Scan for the cell matching the given text and deliver its [x, y] coordinate at center. 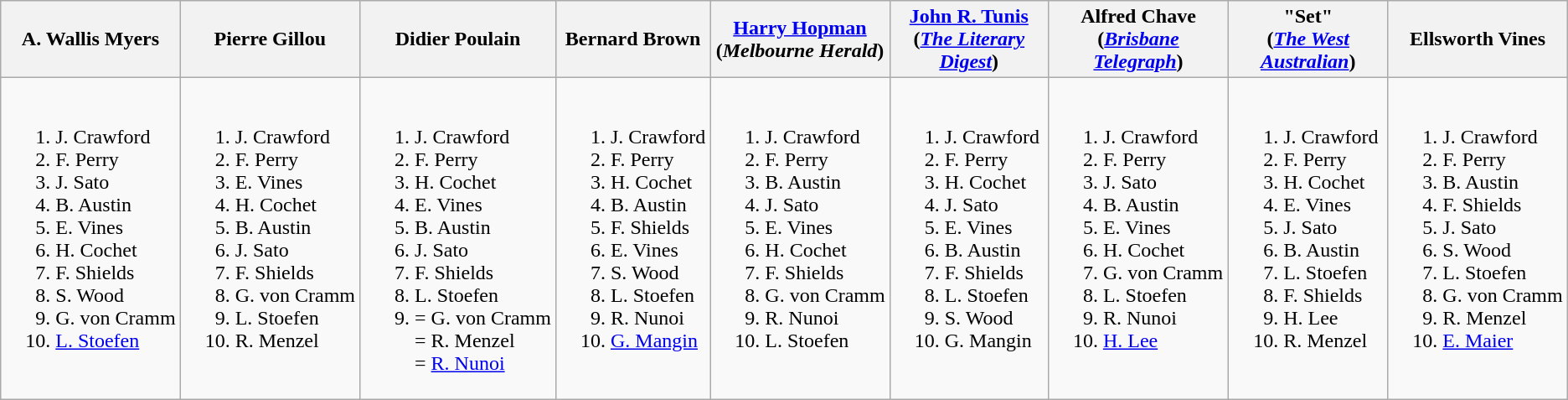
J. Crawford F. Perry H. Cochet E. Vines J. Sato B. Austin L. Stoefen F. Shields H. Lee R. Menzel [1308, 238]
"Set"(The West Australian) [1308, 39]
Bernard Brown [632, 39]
Alfred Chave(Brisbane Telegraph) [1137, 39]
Ellsworth Vines [1478, 39]
J. Crawford F. Perry J. Sato B. Austin E. Vines H. Cochet G. von Cramm L. Stoefen R. Nunoi H. Lee [1137, 238]
J. Crawford F. Perry E. Vines H. Cochet B. Austin J. Sato F. Shields G. von Cramm L. Stoefen R. Menzel [270, 238]
J. Crawford F. Perry H. Cochet B. Austin F. Shields E. Vines S. Wood L. Stoefen R. Nunoi G. Mangin [632, 238]
Harry Hopman(Melbourne Herald) [800, 39]
Didier Poulain [458, 39]
Pierre Gillou [270, 39]
J. Crawford F. Perry B. Austin F. Shields J. Sato S. Wood L. Stoefen G. von Cramm R. Menzel E. Maier [1478, 238]
J. Crawford F. Perry B. Austin J. Sato E. Vines H. Cochet F. Shields G. von Cramm R. Nunoi L. Stoefen [800, 238]
John R. Tunis(The Literary Digest) [968, 39]
A. Wallis Myers [90, 39]
J. Crawford F. Perry H. Cochet E. Vines B. Austin J. Sato F. Shields L. Stoefen= G. von Cramm= R. Menzel= R. Nunoi [458, 238]
J. Crawford F. Perry H. Cochet J. Sato E. Vines B. Austin F. Shields L. Stoefen S. Wood G. Mangin [968, 238]
J. Crawford F. Perry J. Sato B. Austin E. Vines H. Cochet F. Shields S. Wood G. von Cramm L. Stoefen [90, 238]
